Capture the cell that displays the provided text and extract its [X, Y] central coordinate. 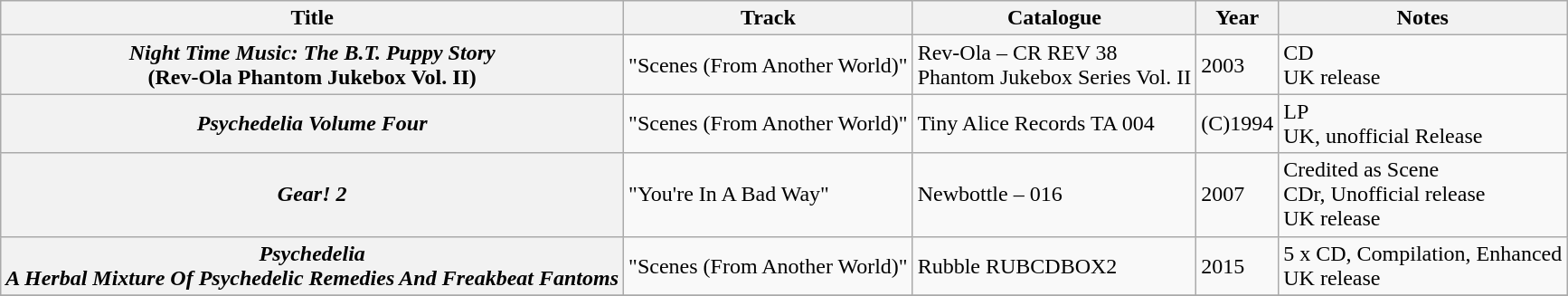
Title [313, 18]
Night Time Music: The B.T. Puppy Story (Rev-Ola Phantom Jukebox Vol. II) [313, 65]
Rev-Ola – CR REV 38Phantom Jukebox Series Vol. II [1054, 65]
2007 [1237, 195]
Newbottle – 016 [1054, 195]
Notes [1423, 18]
Credited as Scene CDr, Unofficial releaseUK release [1423, 195]
PsychedeliaA Herbal Mixture Of Psychedelic Remedies And Freakbeat Fantoms [313, 266]
Psychedelia Volume Four [313, 123]
"You're In A Bad Way" [769, 195]
Catalogue [1054, 18]
Rubble RUBCDBOX2 [1054, 266]
CDUK release [1423, 65]
2015 [1237, 266]
LPUK, unofficial Release [1423, 123]
Year [1237, 18]
(C)1994 [1237, 123]
5 x CD, Compilation, EnhancedUK release [1423, 266]
Gear! 2 [313, 195]
Tiny Alice Records TA 004 [1054, 123]
Track [769, 18]
2003 [1237, 65]
